Identify which cell holds the provided text, then report its [x, y] central coordinate. 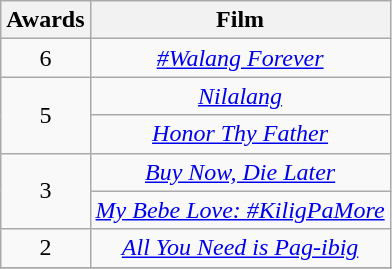
#Walang Forever [240, 58]
5 [46, 115]
My Bebe Love: #KiligPaMore [240, 210]
2 [46, 248]
3 [46, 191]
Honor Thy Father [240, 134]
Film [240, 20]
Nilalang [240, 96]
Awards [46, 20]
6 [46, 58]
Buy Now, Die Later [240, 172]
All You Need is Pag-ibig [240, 248]
